Return [X, Y] of the center of cell containing provided text 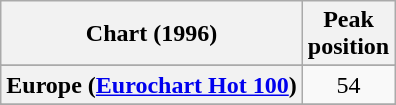
54 [348, 85]
Chart (1996) [152, 34]
Peakposition [348, 34]
Europe (Eurochart Hot 100) [152, 85]
